Extract the (x, y) coordinate from the center of the cell holding the provided text.  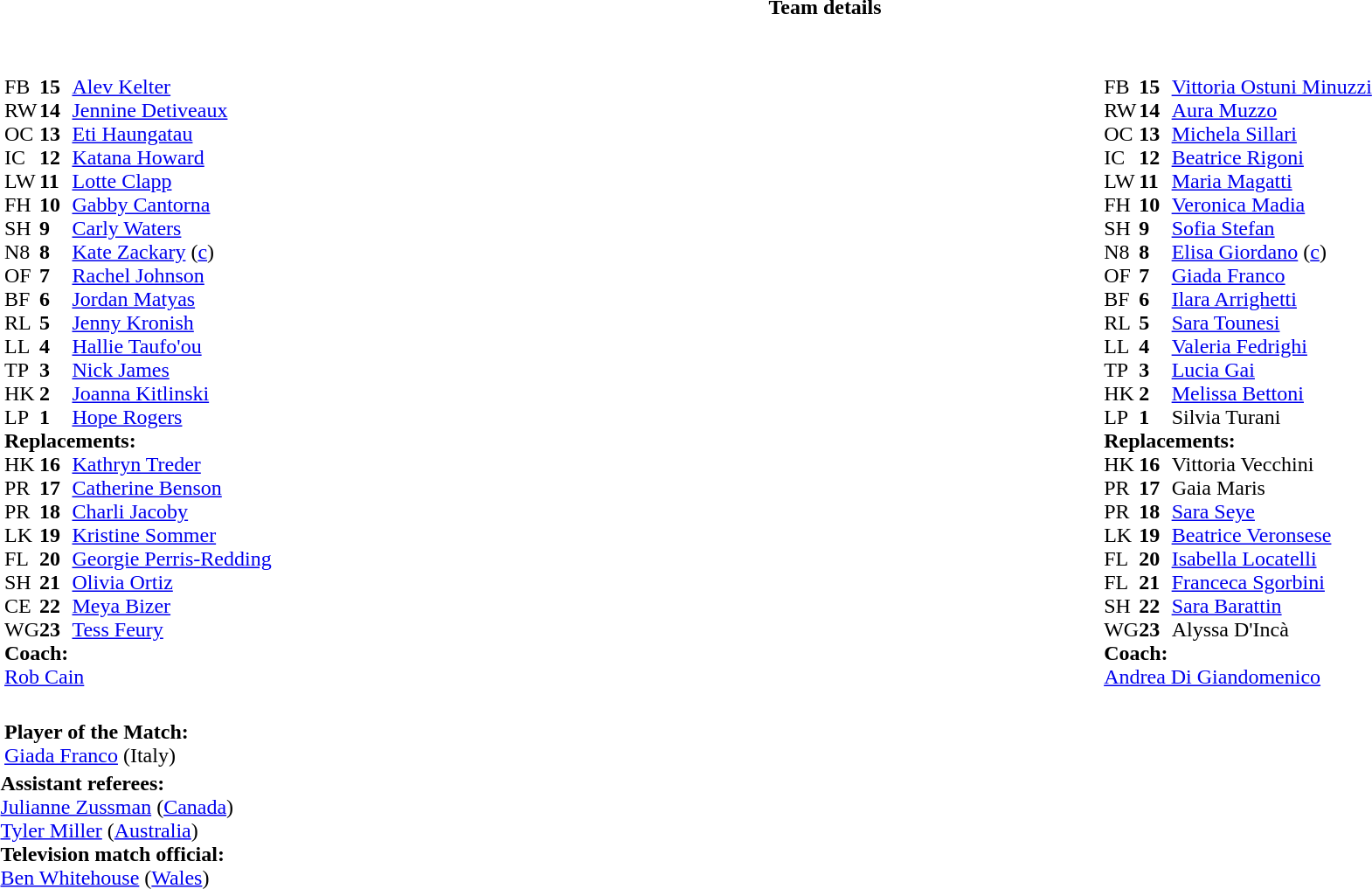
Sara Seye (1272, 512)
Sara Tounesi (1272, 323)
Vittoria Ostuni Minuzzi (1272, 87)
CE (22, 607)
Alyssa D'Incà (1272, 629)
Beatrice Rigoni (1272, 157)
Giada Franco (1272, 276)
Jennine Detiveaux (171, 110)
Vittoria Vecchini (1272, 465)
Tess Feury (171, 629)
Aura Muzzo (1272, 110)
Elisa Giordano (c) (1272, 252)
Eti Haungatau (171, 135)
Hallie Taufo'ou (171, 346)
Kathryn Treder (171, 465)
Alev Kelter (171, 87)
Jordan Matyas (171, 299)
Nick James (171, 371)
Rachel Johnson (171, 276)
Kate Zackary (c) (171, 252)
Olivia Ortiz (171, 582)
Lotte Clapp (171, 182)
Joanna Kitlinski (171, 393)
Ilara Arrighetti (1272, 299)
Georgie Perris-Redding (171, 559)
Andrea Di Giandomenico (1237, 677)
Kristine Sommer (171, 535)
Hope Rogers (171, 418)
Gaia Maris (1272, 488)
Gabby Cantorna (171, 205)
Sofia Stefan (1272, 229)
Carly Waters (171, 229)
Sara Barattin (1272, 607)
Franceca Sgorbini (1272, 582)
Jenny Kronish (171, 323)
Lucia Gai (1272, 371)
Beatrice Veronsese (1272, 535)
Melissa Bettoni (1272, 393)
Silvia Turani (1272, 418)
Valeria Fedrighi (1272, 346)
Catherine Benson (171, 488)
Maria Magatti (1272, 182)
Isabella Locatelli (1272, 559)
Meya Bizer (171, 607)
Katana Howard (171, 157)
Veronica Madia (1272, 205)
Michela Sillari (1272, 135)
Rob Cain (138, 677)
Charli Jacoby (171, 512)
